Output the [x, y] coordinate of the center of the cell containing the given text.  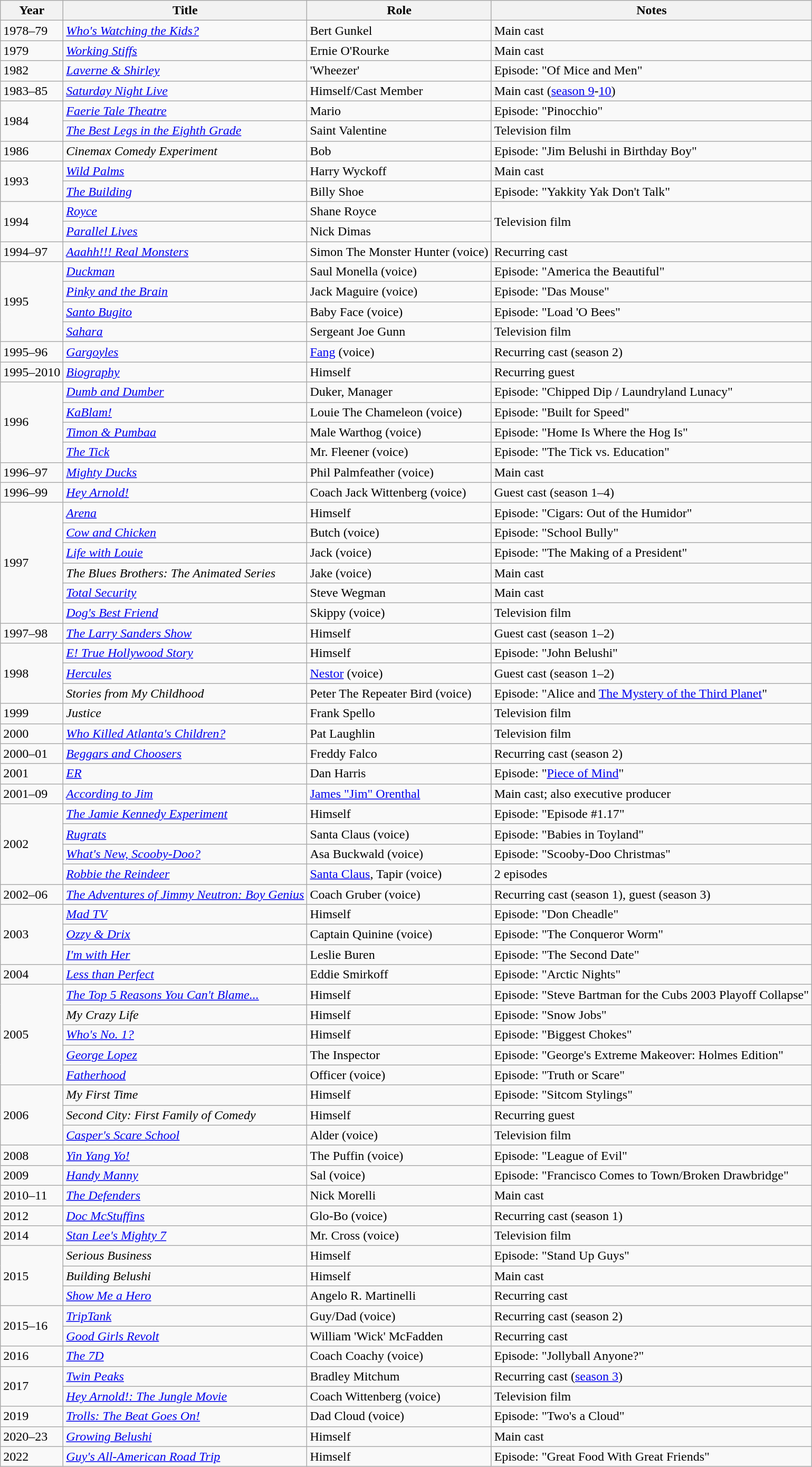
Pinky and the Brain [185, 292]
Dan Harris [399, 774]
Working Stiffs [185, 51]
Guy's All-American Road Trip [185, 1456]
Beggars and Choosers [185, 754]
ER [185, 774]
Casper's Scare School [185, 1135]
Year [32, 11]
Leslie Buren [399, 955]
Duker, Manager [399, 392]
Episode: "Load 'O Bees" [651, 312]
Episode: "Yakkity Yak Don't Talk" [651, 191]
Recurring cast (season 1), guest (season 3) [651, 894]
1994–97 [32, 252]
1995–96 [32, 352]
Bradley Mitchum [399, 1376]
TripTank [185, 1316]
1995–2010 [32, 372]
Jack (voice) [399, 552]
Episode: "Stand Up Guys" [651, 1256]
Life with Louie [185, 552]
Saul Monella (voice) [399, 272]
Asa Buckwald (voice) [399, 854]
Handy Manny [185, 1175]
1998 [32, 673]
Harry Wyckoff [399, 171]
Episode: "Truth or Scare" [651, 1075]
Yin Yang Yo! [185, 1155]
1996–97 [32, 472]
The Puffin (voice) [399, 1155]
1999 [32, 713]
2000 [32, 733]
According to Jim [185, 794]
2000–01 [32, 754]
Robbie the Reindeer [185, 874]
Mad TV [185, 915]
Justice [185, 713]
Frank Spello [399, 713]
2001 [32, 774]
Episode: "Pinocchio" [651, 111]
Biography [185, 372]
The Tick [185, 452]
Arena [185, 512]
1982 [32, 71]
Stan Lee's Mighty 7 [185, 1236]
Episode: "Cigars: Out of the Humidor" [651, 512]
Episode: "The Conqueror Worm" [651, 935]
2001–09 [32, 794]
Episode: "The Making of a President" [651, 552]
Louie The Chameleon (voice) [399, 412]
1983–85 [32, 91]
Ozzy & Drix [185, 935]
James "Jim" Orenthal [399, 794]
2019 [32, 1416]
The Jamie Kennedy Experiment [185, 814]
Timon & Pumbaa [185, 432]
Peter The Repeater Bird (voice) [399, 693]
Simon The Monster Hunter (voice) [399, 252]
Saturday Night Live [185, 91]
2012 [32, 1215]
Episode: "Francisco Comes to Town/Broken Drawbridge" [651, 1175]
Guest cast (season 1–4) [651, 492]
2002–06 [32, 894]
Mario [399, 111]
Jake (voice) [399, 573]
1995 [32, 302]
Episode: "John Belushi" [651, 653]
Episode: "Biggest Chokes" [651, 1035]
2015–16 [32, 1326]
Episode: "Snow Jobs" [651, 1015]
The Best Legs in the Eighth Grade [185, 131]
The Blues Brothers: The Animated Series [185, 573]
2014 [32, 1236]
Episode: "Great Food With Great Friends" [651, 1456]
Episode: "George's Extreme Makeover: Holmes Edition" [651, 1055]
Fang (voice) [399, 352]
Guy/Dad (voice) [399, 1316]
Episode: "Two's a Cloud" [651, 1416]
'Wheezer' [399, 71]
What's New, Scooby-Doo? [185, 854]
Coach Gruber (voice) [399, 894]
Hercules [185, 673]
Parallel Lives [185, 231]
Dumb and Dumber [185, 392]
2020–23 [32, 1436]
Second City: First Family of Comedy [185, 1115]
Saint Valentine [399, 131]
2002 [32, 844]
Hey Arnold! [185, 492]
Main cast; also executive producer [651, 794]
Angelo R. Martinelli [399, 1296]
The Adventures of Jimmy Neutron: Boy Genius [185, 894]
Skippy (voice) [399, 613]
2003 [32, 935]
Episode: "School Bully" [651, 532]
Twin Peaks [185, 1376]
2010–11 [32, 1195]
2009 [32, 1175]
Wild Palms [185, 171]
Episode: "The Second Date" [651, 955]
Captain Quinine (voice) [399, 935]
Aaahh!!! Real Monsters [185, 252]
Less than Perfect [185, 975]
E! True Hollywood Story [185, 653]
Doc McStuffins [185, 1215]
Main cast (season 9-10) [651, 91]
Episode: "Alice and The Mystery of the Third Planet" [651, 693]
Cinemax Comedy Experiment [185, 151]
Who's Watching the Kids? [185, 31]
Dog's Best Friend [185, 613]
Coach Jack Wittenberg (voice) [399, 492]
The Building [185, 191]
Faerie Tale Theatre [185, 111]
Bob [399, 151]
Nick Morelli [399, 1195]
1978–79 [32, 31]
Episode: "Jollyball Anyone?" [651, 1356]
Recurring cast (season 3) [651, 1376]
2008 [32, 1155]
1996–99 [32, 492]
Sergeant Joe Gunn [399, 332]
I'm with Her [185, 955]
Nick Dimas [399, 231]
Officer (voice) [399, 1075]
Total Security [185, 593]
1979 [32, 51]
Jack Maguire (voice) [399, 292]
My First Time [185, 1095]
Episode: "Chipped Dip / Laundryland Lunacy" [651, 392]
Butch (voice) [399, 532]
2022 [32, 1456]
Fatherhood [185, 1075]
Mr. Fleener (voice) [399, 452]
Santa Claus, Tapir (voice) [399, 874]
Who's No. 1? [185, 1035]
The 7D [185, 1356]
Notes [651, 11]
Growing Belushi [185, 1436]
Title [185, 11]
Rugrats [185, 834]
2004 [32, 975]
Stories from My Childhood [185, 693]
Episode: "League of Evil" [651, 1155]
Coach Coachy (voice) [399, 1356]
Hey Arnold!: The Jungle Movie [185, 1396]
Trolls: The Beat Goes On! [185, 1416]
Show Me a Hero [185, 1296]
My Crazy Life [185, 1015]
Freddy Falco [399, 754]
Shane Royce [399, 211]
2 episodes [651, 874]
Mighty Ducks [185, 472]
Himself/Cast Member [399, 91]
Episode: "The Tick vs. Education" [651, 452]
Episode: "Episode #1.17" [651, 814]
Sahara [185, 332]
Episode: "Jim Belushi in Birthday Boy" [651, 151]
Santa Claus (voice) [399, 834]
Role [399, 11]
Dad Cloud (voice) [399, 1416]
Sal (voice) [399, 1175]
1996 [32, 422]
Who Killed Atlanta's Children? [185, 733]
Ernie O'Rourke [399, 51]
Mr. Cross (voice) [399, 1236]
Steve Wegman [399, 593]
Gargoyles [185, 352]
Episode: "America the Beautiful" [651, 272]
The Defenders [185, 1195]
1993 [32, 181]
Serious Business [185, 1256]
Episode: "Home Is Where the Hog Is" [651, 432]
George Lopez [185, 1055]
Royce [185, 211]
Alder (voice) [399, 1135]
Episode: "Steve Bartman for the Cubs 2003 Playoff Collapse" [651, 995]
2017 [32, 1386]
Episode: "Arctic Nights" [651, 975]
2005 [32, 1035]
Male Warthog (voice) [399, 432]
William 'Wick' McFadden [399, 1336]
Billy Shoe [399, 191]
2016 [32, 1356]
Episode: "Das Mouse" [651, 292]
Santo Bugito [185, 312]
Episode: "Of Mice and Men" [651, 71]
1986 [32, 151]
Episode: "Scooby-Doo Christmas" [651, 854]
Building Belushi [185, 1276]
2006 [32, 1115]
Episode: "Sitcom Stylings" [651, 1095]
KaBlam! [185, 412]
Laverne & Shirley [185, 71]
Cow and Chicken [185, 532]
2015 [32, 1276]
The Top 5 Reasons You Can't Blame... [185, 995]
1994 [32, 221]
Baby Face (voice) [399, 312]
Recurring cast (season 1) [651, 1215]
The Larry Sanders Show [185, 633]
Good Girls Revolt [185, 1336]
1997–98 [32, 633]
Pat Laughlin [399, 733]
Episode: "Piece of Mind" [651, 774]
1997 [32, 563]
Coach Wittenberg (voice) [399, 1396]
Nestor (voice) [399, 673]
Phil Palmfeather (voice) [399, 472]
1984 [32, 121]
Episode: "Don Cheadle" [651, 915]
Duckman [185, 272]
Glo-Bo (voice) [399, 1215]
Eddie Smirkoff [399, 975]
Episode: "Built for Speed" [651, 412]
The Inspector [399, 1055]
Episode: "Babies in Toyland" [651, 834]
Bert Gunkel [399, 31]
